Scan for the cell matching the given text and deliver its (X, Y) coordinate at center. 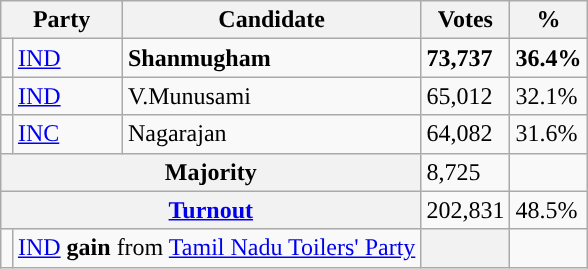
Majority (211, 172)
V.Munusami (271, 96)
% (548, 20)
INC (67, 134)
Votes (466, 20)
48.5% (548, 210)
Nagarajan (271, 134)
31.6% (548, 134)
Party (62, 20)
36.4% (548, 58)
202,831 (466, 210)
8,725 (466, 172)
64,082 (466, 134)
Candidate (271, 20)
Shanmugham (271, 58)
IND gain from Tamil Nadu Toilers' Party (216, 248)
32.1% (548, 96)
65,012 (466, 96)
Turnout (211, 210)
73,737 (466, 58)
